Search for the cell housing the specified text and yield its [X, Y] center coordinate. 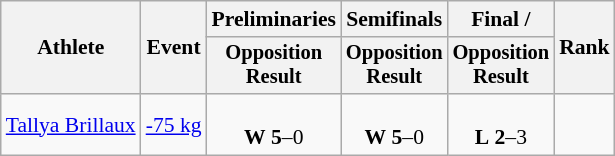
Tallya Brillaux [71, 124]
L 2–3 [502, 124]
-75 kg [174, 124]
Event [174, 48]
Final / [502, 19]
Athlete [71, 48]
Rank [584, 48]
Semifinals [394, 19]
Preliminaries [274, 19]
